Scan for the cell matching the given text and deliver its (x, y) coordinate at center. 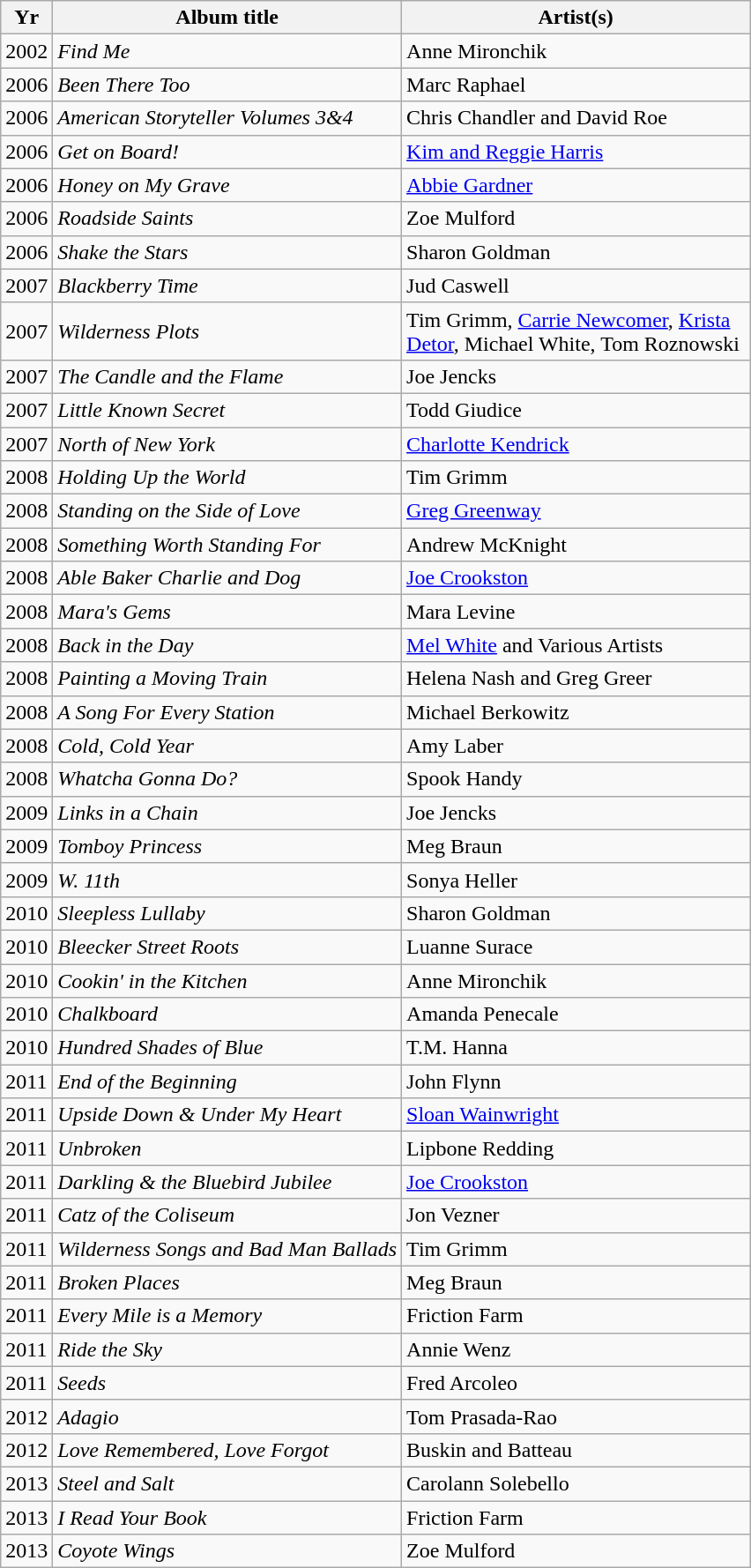
Little Known Secret (227, 410)
Every Mile is a Memory (227, 1316)
Ride the Sky (227, 1349)
Sloan Wainwright (576, 1115)
Lipbone Redding (576, 1148)
Roadside Saints (227, 219)
John Flynn (576, 1081)
Tomboy Princess (227, 846)
Spook Handy (576, 779)
Back in the Day (227, 645)
American Storyteller Volumes 3&4 (227, 118)
A Song For Every Station (227, 712)
Wilderness Songs and Bad Man Ballads (227, 1249)
Kim and Reggie Harris (576, 152)
Artist(s) (576, 18)
Holding Up the World (227, 478)
Marc Raphael (576, 85)
Tim Grimm, Carrie Newcomer, Krista Detor, Michael White, Tom Roznowski (576, 331)
Shake the Stars (227, 252)
Andrew McKnight (576, 545)
Tom Prasada-Rao (576, 1416)
Steel and Salt (227, 1483)
Unbroken (227, 1148)
Bleecker Street Roots (227, 947)
Yr (26, 18)
Amy Laber (576, 746)
Helena Nash and Greg Greer (576, 679)
Jud Caswell (576, 286)
Catz of the Coliseum (227, 1215)
W. 11th (227, 880)
Coyote Wings (227, 1551)
Mel White and Various Artists (576, 645)
2002 (26, 51)
North of New York (227, 443)
Mara's Gems (227, 612)
Find Me (227, 51)
Wilderness Plots (227, 331)
Michael Berkowitz (576, 712)
End of the Beginning (227, 1081)
Been There Too (227, 85)
Sonya Heller (576, 880)
Get on Board! (227, 152)
Hundred Shades of Blue (227, 1048)
Abbie Gardner (576, 185)
Darkling & the Bluebird Jubilee (227, 1182)
Upside Down & Under My Heart (227, 1115)
Seeds (227, 1383)
Something Worth Standing For (227, 545)
Todd Giudice (576, 410)
I Read Your Book (227, 1517)
Fred Arcoleo (576, 1383)
Broken Places (227, 1282)
Jon Vezner (576, 1215)
Adagio (227, 1416)
Standing on the Side of Love (227, 511)
Painting a Moving Train (227, 679)
Amanda Penecale (576, 1014)
The Candle and the Flame (227, 376)
Honey on My Grave (227, 185)
Blackberry Time (227, 286)
Buskin and Batteau (576, 1450)
Chris Chandler and David Roe (576, 118)
Sleepless Lullaby (227, 913)
Album title (227, 18)
Carolann Solebello (576, 1483)
Links in a Chain (227, 813)
Annie Wenz (576, 1349)
Greg Greenway (576, 511)
Cold, Cold Year (227, 746)
T.M. Hanna (576, 1048)
Chalkboard (227, 1014)
Able Baker Charlie and Dog (227, 578)
Mara Levine (576, 612)
Cookin' in the Kitchen (227, 981)
Luanne Surace (576, 947)
Charlotte Kendrick (576, 443)
Love Remembered, Love Forgot (227, 1450)
Whatcha Gonna Do? (227, 779)
